Extract the (x, y) coordinate from the center of the cell holding the provided text.  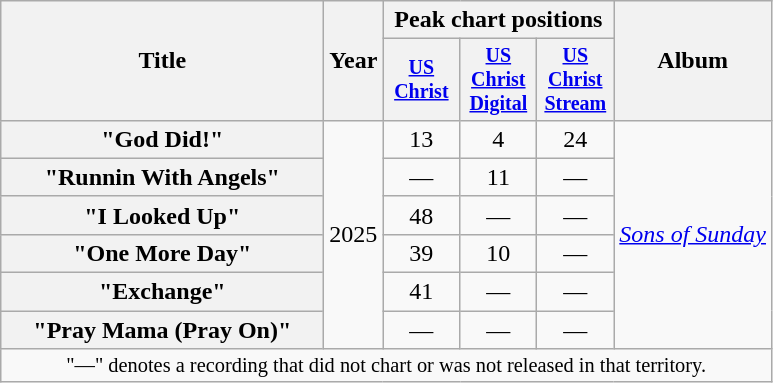
"Runnin With Angels" (162, 177)
USChristStream (576, 80)
13 (422, 139)
48 (422, 215)
Album (693, 61)
4 (498, 139)
Peak chart positions (498, 20)
USChristDigital (498, 80)
10 (498, 253)
"Pray Mama (Pray On)" (162, 330)
"I Looked Up" (162, 215)
"Exchange" (162, 292)
"God Did!" (162, 139)
"—" denotes a recording that did not chart or was not released in that territory. (386, 366)
39 (422, 253)
Year (354, 61)
USChrist (422, 80)
Sons of Sunday (693, 234)
"One More Day" (162, 253)
11 (498, 177)
24 (576, 139)
41 (422, 292)
2025 (354, 234)
Title (162, 61)
